Find where the given text appears and provide that cell's center as [x, y] coordinate. 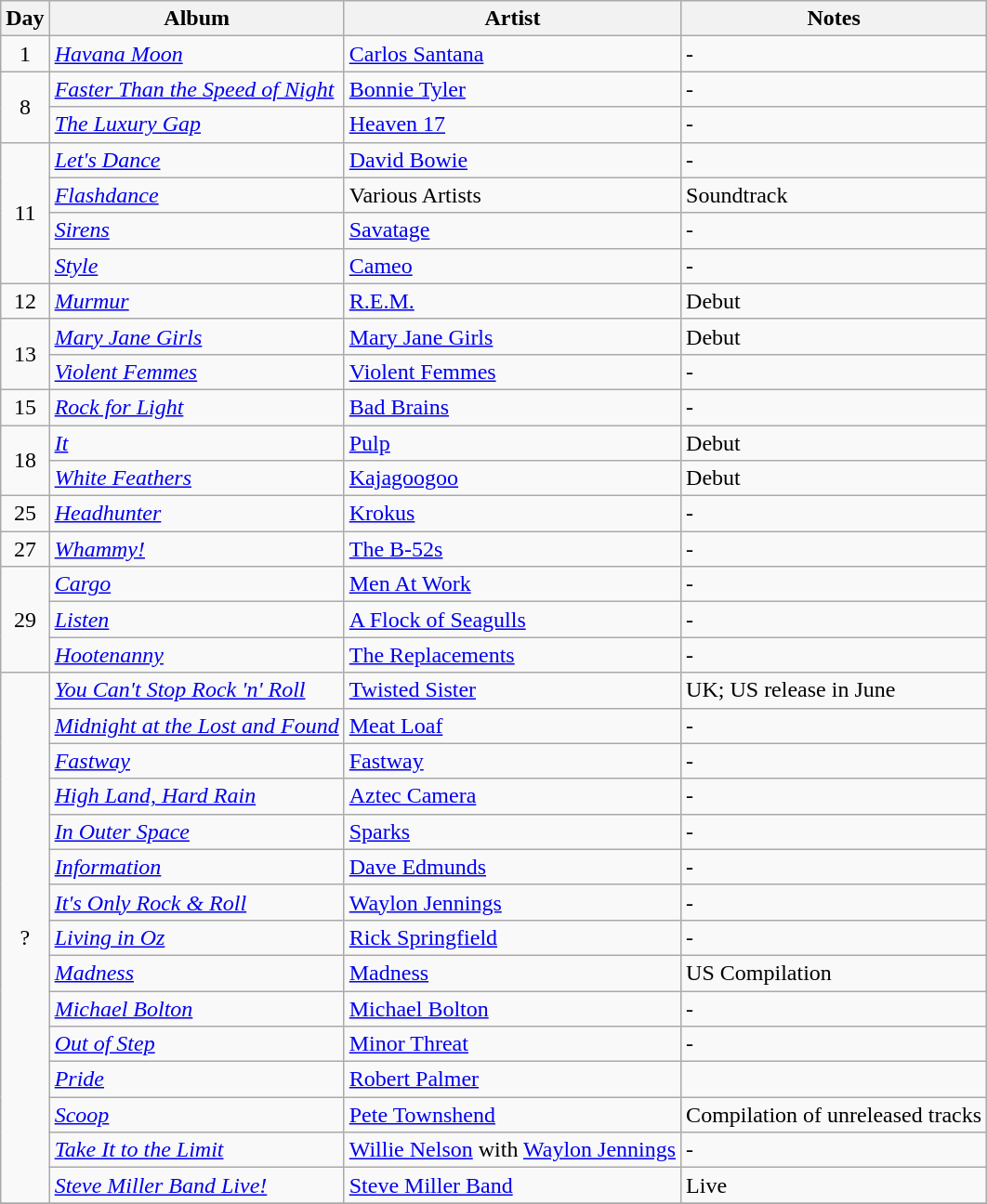
Sparks [512, 831]
Rick Springfield [512, 937]
Rock for Light [197, 407]
Pete Townshend [512, 1115]
In Outer Space [197, 831]
Twisted Sister [512, 690]
Minor Threat [512, 1044]
Carlos Santana [512, 54]
Headhunter [197, 514]
1 [25, 54]
Compilation of unreleased tracks [835, 1115]
15 [25, 407]
Notes [835, 19]
Men At Work [512, 584]
UK; US release in June [835, 690]
White Feathers [197, 478]
Steve Miller Band [512, 1185]
Artist [512, 19]
The Luxury Gap [197, 124]
David Bowie [512, 160]
18 [25, 461]
It's Only Rock & Roll [197, 902]
Information [197, 867]
11 [25, 213]
13 [25, 354]
Various Artists [512, 195]
Take It to the Limit [197, 1150]
8 [25, 107]
Cameo [512, 266]
Savatage [512, 230]
Robert Palmer [512, 1080]
Out of Step [197, 1044]
Havana Moon [197, 54]
The B-52s [512, 549]
US Compilation [835, 973]
Krokus [512, 514]
12 [25, 301]
Bonnie Tyler [512, 89]
Soundtrack [835, 195]
Aztec Camera [512, 796]
Pulp [512, 443]
Midnight at the Lost and Found [197, 726]
The Replacements [512, 655]
Hootenanny [197, 655]
Willie Nelson with Waylon Jennings [512, 1150]
Meat Loaf [512, 726]
Cargo [197, 584]
Listen [197, 620]
Album [197, 19]
High Land, Hard Rain [197, 796]
? [25, 938]
Let's Dance [197, 160]
Sirens [197, 230]
Whammy! [197, 549]
A Flock of Seagulls [512, 620]
Day [25, 19]
Dave Edmunds [512, 867]
29 [25, 620]
Faster Than the Speed of Night [197, 89]
Style [197, 266]
Live [835, 1185]
Heaven 17 [512, 124]
Kajagoogoo [512, 478]
R.E.M. [512, 301]
Waylon Jennings [512, 902]
Pride [197, 1080]
Flashdance [197, 195]
Steve Miller Band Live! [197, 1185]
Murmur [197, 301]
27 [25, 549]
You Can't Stop Rock 'n' Roll [197, 690]
25 [25, 514]
Living in Oz [197, 937]
Scoop [197, 1115]
Bad Brains [512, 407]
It [197, 443]
